Return [X, Y] of the center of cell containing provided text 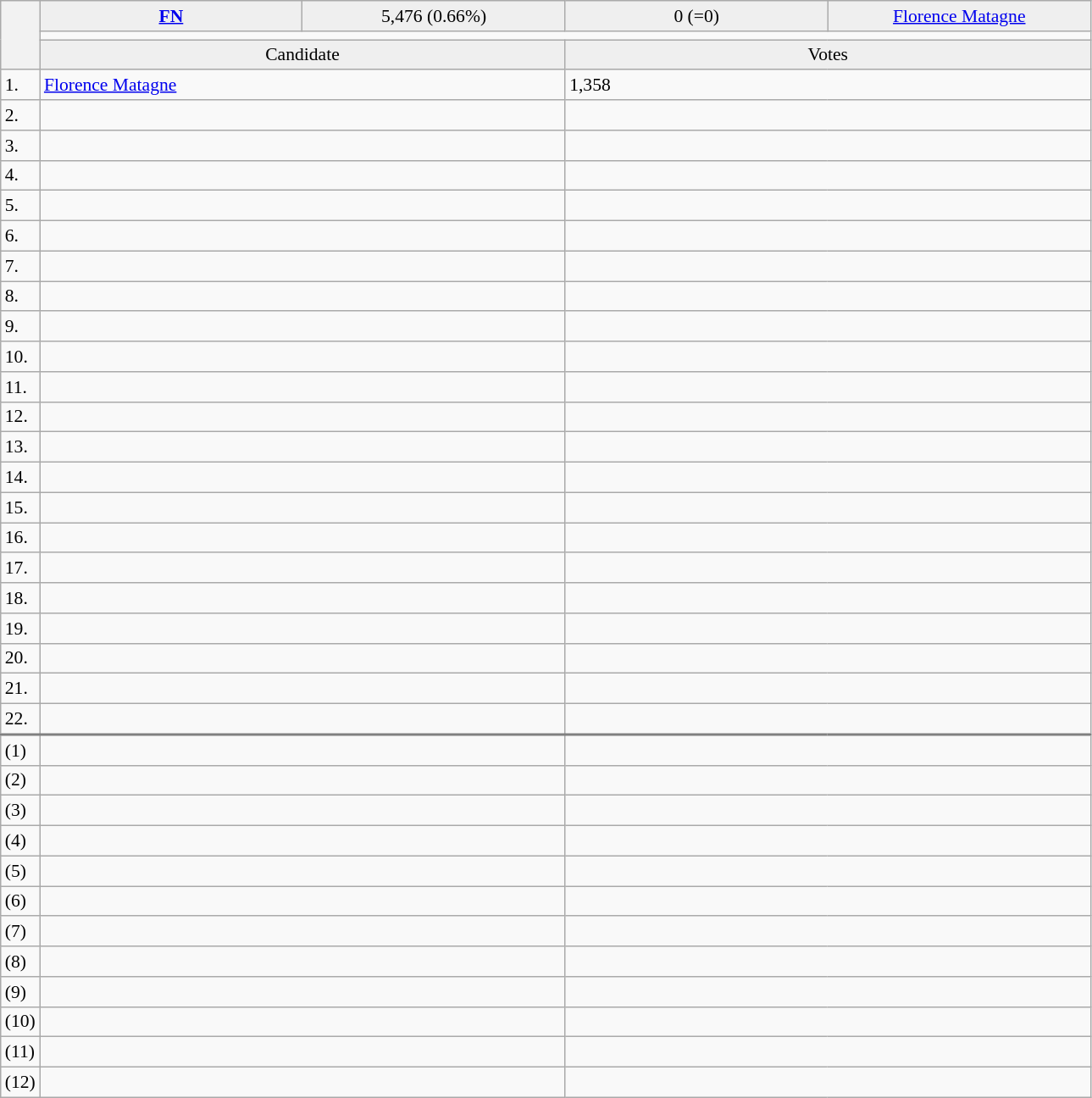
6. [20, 236]
(11) [20, 1052]
(2) [20, 780]
(7) [20, 932]
11. [20, 387]
16. [20, 538]
5,476 (0.66%) [434, 16]
4. [20, 175]
Votes [828, 55]
12. [20, 417]
15. [20, 507]
10. [20, 357]
17. [20, 568]
(3) [20, 811]
13. [20, 447]
Candidate [302, 55]
(1) [20, 750]
(12) [20, 1083]
22. [20, 719]
5. [20, 206]
14. [20, 478]
(8) [20, 962]
21. [20, 689]
(10) [20, 1022]
(4) [20, 841]
20. [20, 658]
0 (=0) [696, 16]
1,358 [828, 86]
1. [20, 86]
9. [20, 327]
FN [171, 16]
(5) [20, 871]
18. [20, 598]
3. [20, 146]
19. [20, 629]
(9) [20, 992]
8. [20, 297]
7. [20, 266]
(6) [20, 901]
2. [20, 115]
